Provide the (X, Y) coordinate of the cell's center where the given text is located.  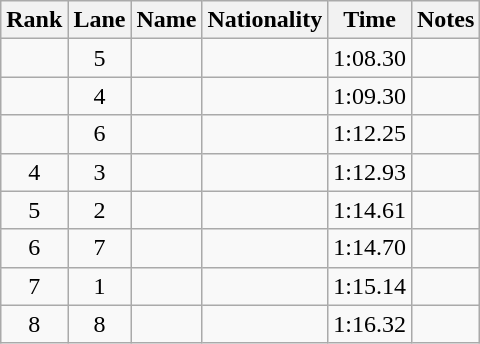
1:14.61 (370, 210)
1:15.14 (370, 286)
2 (100, 210)
Name (166, 20)
Rank (34, 20)
Notes (445, 20)
3 (100, 172)
1:09.30 (370, 96)
1:16.32 (370, 324)
1:14.70 (370, 248)
1:12.93 (370, 172)
1 (100, 286)
Nationality (265, 20)
1:12.25 (370, 134)
1:08.30 (370, 58)
Lane (100, 20)
Time (370, 20)
